Determine the (X, Y) coordinate at the center of the cell enclosing the given text.  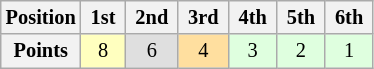
4 (203, 51)
1st (104, 17)
3 (253, 51)
5th (301, 17)
8 (104, 51)
2 (301, 51)
6 (152, 51)
6th (349, 17)
3rd (203, 17)
4th (253, 17)
Position (41, 17)
2nd (152, 17)
1 (349, 51)
Points (41, 51)
